Scan for the cell matching the given text and deliver its [X, Y] coordinate at center. 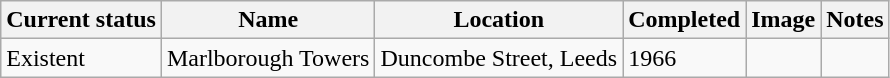
Completed [684, 20]
Duncombe Street, Leeds [499, 58]
Location [499, 20]
Existent [82, 58]
Marlborough Towers [268, 58]
Current status [82, 20]
Name [268, 20]
Notes [855, 20]
1966 [684, 58]
Image [784, 20]
